For the text-containing cell, return its midpoint in [X, Y] coordinate format. 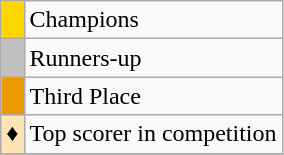
Third Place [153, 96]
Runners-up [153, 58]
♦ [12, 134]
Top scorer in competition [153, 134]
Champions [153, 20]
